Detect which cell encompasses the target text, then output its [x, y] center coordinate. 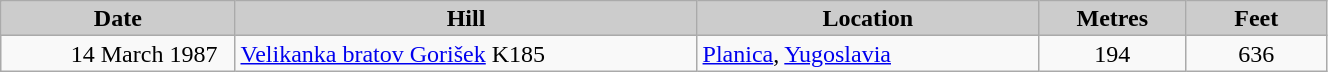
Date [118, 18]
Feet [1256, 18]
Velikanka bratov Gorišek K185 [466, 54]
Metres [1112, 18]
Hill [466, 18]
14 March 1987 [118, 54]
Location [868, 18]
636 [1256, 54]
Planica, Yugoslavia [868, 54]
194 [1112, 54]
